Scan for the cell matching the given text and deliver its (x, y) coordinate at center. 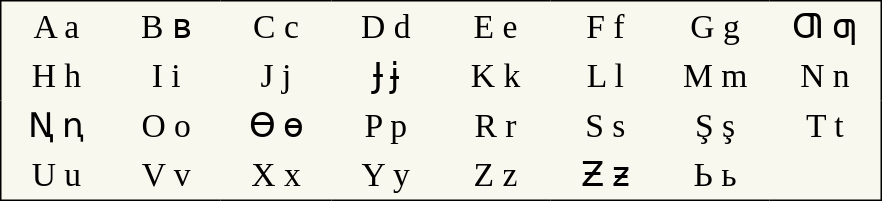
Ş ş (715, 125)
E e (496, 26)
D d (386, 26)
T t (826, 125)
B ʙ (166, 26)
R r (496, 125)
X x (276, 175)
Ɉ ɉ (386, 76)
Z z (496, 175)
S s (605, 125)
G g (715, 26)
L l (605, 76)
U u (56, 175)
A a (56, 26)
O o (166, 125)
H h (56, 76)
Ө ө (276, 125)
I i (166, 76)
J j (276, 76)
Ƶ ƶ (605, 175)
K k (496, 76)
P p (386, 125)
V v (166, 175)
Ь ь (715, 175)
Ƣ ƣ (826, 26)
F f (605, 26)
M m (715, 76)
Y y (386, 175)
N n (826, 76)
C c (276, 26)
Ꞑ ꞑ (56, 125)
